Identify which cell holds the provided text, then report its (X, Y) central coordinate. 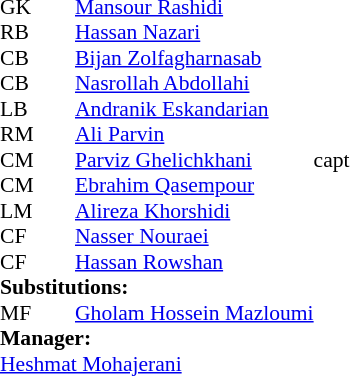
Nasrollah Abdollahi (194, 83)
RB (19, 33)
LM (19, 211)
LB (19, 109)
Parviz Ghelichkhani (194, 160)
Alireza Khorshidi (194, 211)
Nasser Nouraei (194, 237)
RM (19, 135)
Hassan Nazari (194, 33)
Ebrahim Qasempour (194, 185)
Substitutions: (157, 287)
Ali Parvin (194, 135)
MF (19, 313)
Hassan Rowshan (194, 262)
Andranik Eskandarian (194, 109)
capt (332, 160)
Gholam Hossein Mazloumi (194, 313)
Manager: (157, 339)
Bijan Zolfagharnasab (194, 58)
